Pinpoint the cell where the given text exists, returning its [X, Y] midpoint coordinate. 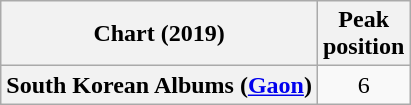
South Korean Albums (Gaon) [160, 85]
Chart (2019) [160, 34]
Peak position [363, 34]
6 [363, 85]
